Pinpoint the cell where the given text exists, returning its (X, Y) midpoint coordinate. 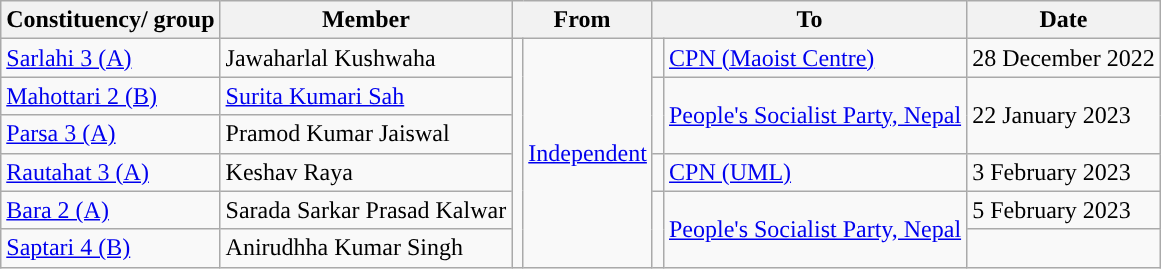
Jawaharlal Kushwaha (366, 58)
CPN (UML) (814, 172)
Member (366, 20)
Saptari 4 (B) (110, 248)
Bara 2 (A) (110, 210)
Keshav Raya (366, 172)
Constituency/ group (110, 20)
22 January 2023 (1064, 115)
5 February 2023 (1064, 210)
28 December 2022 (1064, 58)
Sarada Sarkar Prasad Kalwar (366, 210)
Anirudhha Kumar Singh (366, 248)
CPN (Maoist Centre) (814, 58)
3 February 2023 (1064, 172)
Parsa 3 (A) (110, 134)
Pramod Kumar Jaiswal (366, 134)
Sarlahi 3 (A) (110, 58)
From (582, 20)
Independent (588, 153)
Date (1064, 20)
Mahottari 2 (B) (110, 96)
Surita Kumari Sah (366, 96)
To (809, 20)
Rautahat 3 (A) (110, 172)
